Identify which cell holds the provided text, then report its (X, Y) central coordinate. 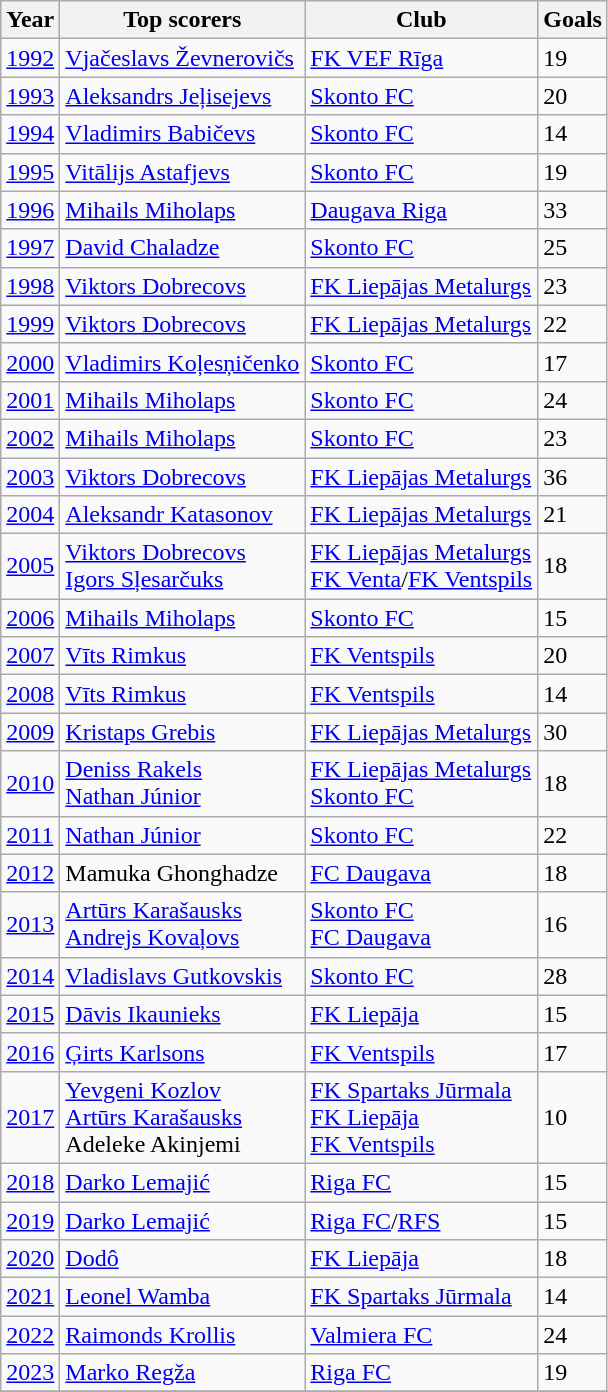
Artūrs Karašausks Andrejs Kovaļovs (182, 924)
FC Daugava (422, 873)
Skonto FCFC Daugava (422, 924)
2000 (30, 362)
FK VEF Rīga (422, 58)
Aleksandrs Jeļisejevs (182, 96)
Aleksandr Katasonov (182, 515)
2002 (30, 438)
33 (573, 210)
2014 (30, 976)
FK Spartaks Jūrmala (422, 1297)
2001 (30, 400)
2018 (30, 1182)
2017 (30, 1117)
Vladislavs Gutkovskis (182, 976)
Daugava Riga (422, 210)
2003 (30, 477)
1992 (30, 58)
2021 (30, 1297)
2006 (30, 618)
Club (422, 20)
Valmiera FC (422, 1335)
2020 (30, 1259)
1995 (30, 172)
Nathan Júnior (182, 835)
2012 (30, 873)
2011 (30, 835)
21 (573, 515)
2009 (30, 732)
Year (30, 20)
2010 (30, 784)
Top scorers (182, 20)
2007 (30, 656)
FK Liepājas MetalurgsSkonto FC (422, 784)
2015 (30, 1014)
Deniss Rakels Nathan Júnior (182, 784)
Viktors Dobrecovs Igors Sļesarčuks (182, 566)
Raimonds Krollis (182, 1335)
Vjačeslavs Ževnerovičs (182, 58)
1999 (30, 324)
Ģirts Karlsons (182, 1052)
Vladimirs Babičevs (182, 134)
28 (573, 976)
1993 (30, 96)
Vladimirs Koļesņičenko (182, 362)
Goals (573, 20)
Kristaps Grebis (182, 732)
25 (573, 248)
2023 (30, 1373)
2022 (30, 1335)
1996 (30, 210)
2005 (30, 566)
2016 (30, 1052)
1997 (30, 248)
David Chaladze (182, 248)
2008 (30, 694)
1994 (30, 134)
Vitālijs Astafjevs (182, 172)
36 (573, 477)
30 (573, 732)
1998 (30, 286)
Dāvis Ikaunieks (182, 1014)
10 (573, 1117)
2004 (30, 515)
Mamuka Ghonghadze (182, 873)
FK Liepājas MetalurgsFK Venta/FK Ventspils (422, 566)
2019 (30, 1221)
2013 (30, 924)
Riga FC/RFS (422, 1221)
Dodô (182, 1259)
Yevgeni Kozlov Artūrs Karašausks Adeleke Akinjemi (182, 1117)
16 (573, 924)
FK Spartaks JūrmalaFK LiepājaFK Ventspils (422, 1117)
Leonel Wamba (182, 1297)
Marko Regža (182, 1373)
